Capture the cell that displays the provided text and extract its [x, y] central coordinate. 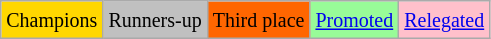
Promoted [354, 20]
Runners-up [155, 20]
Relegated [444, 20]
Champions [52, 20]
Third place [258, 20]
